Provide the (x, y) coordinate of the cell's center where the given text is located.  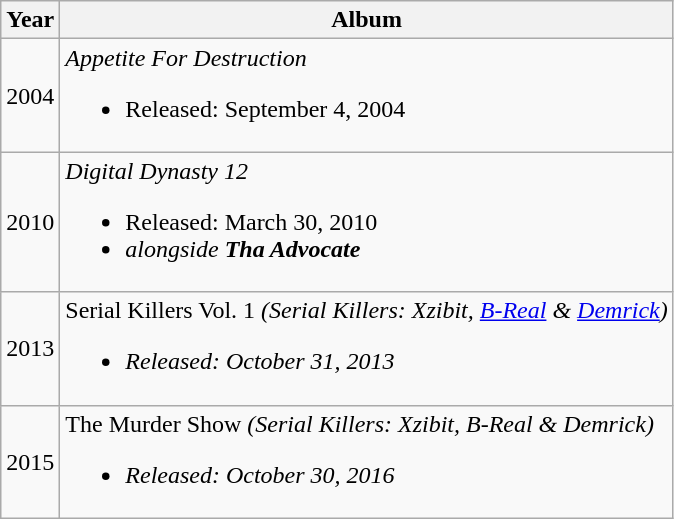
2013 (30, 348)
Digital Dynasty 12Released: March 30, 2010alongside Tha Advocate (366, 222)
Year (30, 20)
The Murder Show (Serial Killers: Xzibit, B-Real & Demrick)Released: October 30, 2016 (366, 462)
2015 (30, 462)
2010 (30, 222)
Appetite For DestructionReleased: September 4, 2004 (366, 96)
2004 (30, 96)
Album (366, 20)
Serial Killers Vol. 1 (Serial Killers: Xzibit, B-Real & Demrick)Released: October 31, 2013 (366, 348)
